Detect which cell encompasses the target text, then output its (x, y) center coordinate. 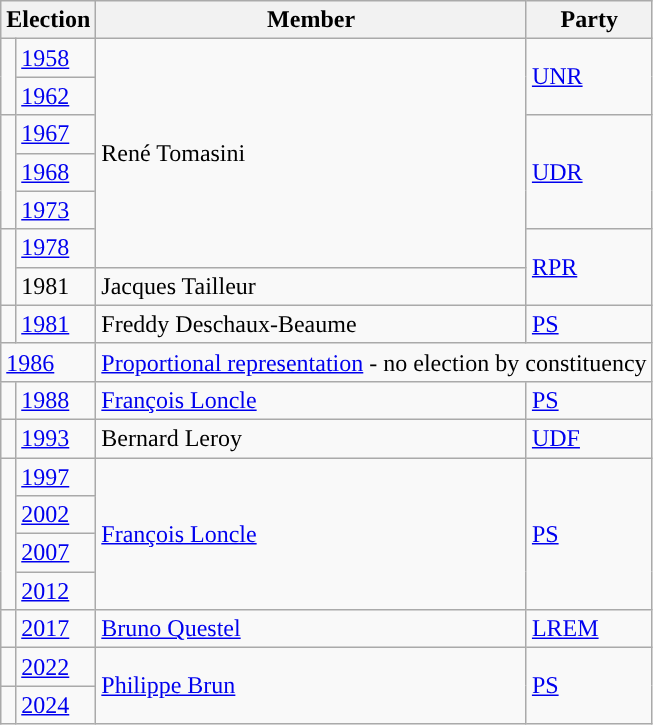
Freddy Deschaux-Beaume (312, 324)
1973 (56, 210)
Bruno Questel (312, 629)
1978 (56, 248)
UDF (589, 438)
1967 (56, 134)
RPR (589, 267)
René Tomasini (312, 153)
Party (589, 20)
UNR (589, 77)
Jacques Tailleur (312, 286)
Bernard Leroy (312, 438)
2024 (56, 705)
1968 (56, 172)
Philippe Brun (312, 686)
1962 (56, 96)
1997 (56, 477)
2007 (56, 553)
1993 (56, 438)
Election (48, 20)
1988 (56, 400)
2017 (56, 629)
2022 (56, 667)
1958 (56, 58)
LREM (589, 629)
2002 (56, 515)
Member (312, 20)
Proportional representation - no election by constituency (374, 362)
2012 (56, 591)
UDR (589, 172)
1986 (48, 362)
